Extract the [X, Y] coordinate from the center of the cell holding the provided text.  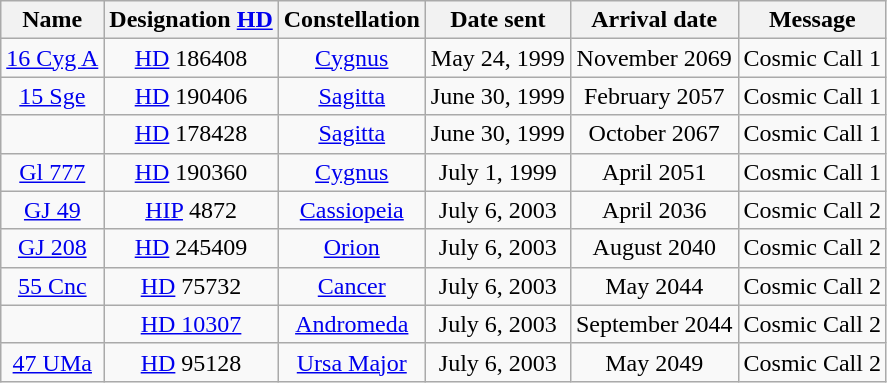
Constellation [352, 20]
GJ 49 [52, 210]
GJ 208 [52, 248]
Orion [352, 248]
HD 95128 [191, 362]
HD 75732 [191, 286]
HIP 4872 [191, 210]
Cassiopeia [352, 210]
HD 178428 [191, 134]
October 2067 [654, 134]
HD 245409 [191, 248]
Designation HD [191, 20]
47 UMa [52, 362]
Ursa Major [352, 362]
Name [52, 20]
HD 10307 [191, 324]
November 2069 [654, 58]
55 Cnc [52, 286]
Arrival date [654, 20]
Date sent [498, 20]
HD 186408 [191, 58]
May 24, 1999 [498, 58]
July 1, 1999 [498, 172]
Gl 777 [52, 172]
May 2044 [654, 286]
May 2049 [654, 362]
Message [812, 20]
August 2040 [654, 248]
16 Cyg A [52, 58]
15 Sge [52, 96]
April 2051 [654, 172]
February 2057 [654, 96]
Andromeda [352, 324]
HD 190406 [191, 96]
April 2036 [654, 210]
Cancer [352, 286]
HD 190360 [191, 172]
September 2044 [654, 324]
